Extract the [x, y] coordinate from the center of the cell holding the provided text.  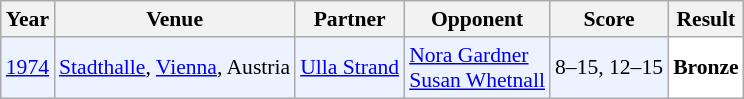
Venue [174, 19]
Bronze [706, 68]
Opponent [477, 19]
1974 [28, 68]
Year [28, 19]
Stadthalle, Vienna, Austria [174, 68]
Score [609, 19]
Ulla Strand [350, 68]
Nora Gardner Susan Whetnall [477, 68]
Result [706, 19]
Partner [350, 19]
8–15, 12–15 [609, 68]
